For the text-containing cell, return its midpoint in [X, Y] coordinate format. 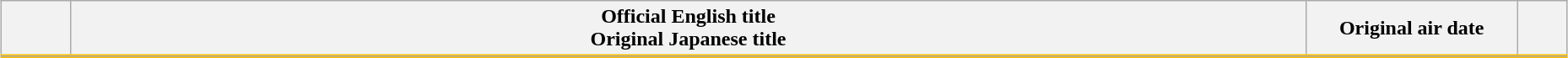
Official English titleOriginal Japanese title [689, 29]
Original air date [1411, 29]
